Locate the cell with the specified text and output its (x, y) center coordinate. 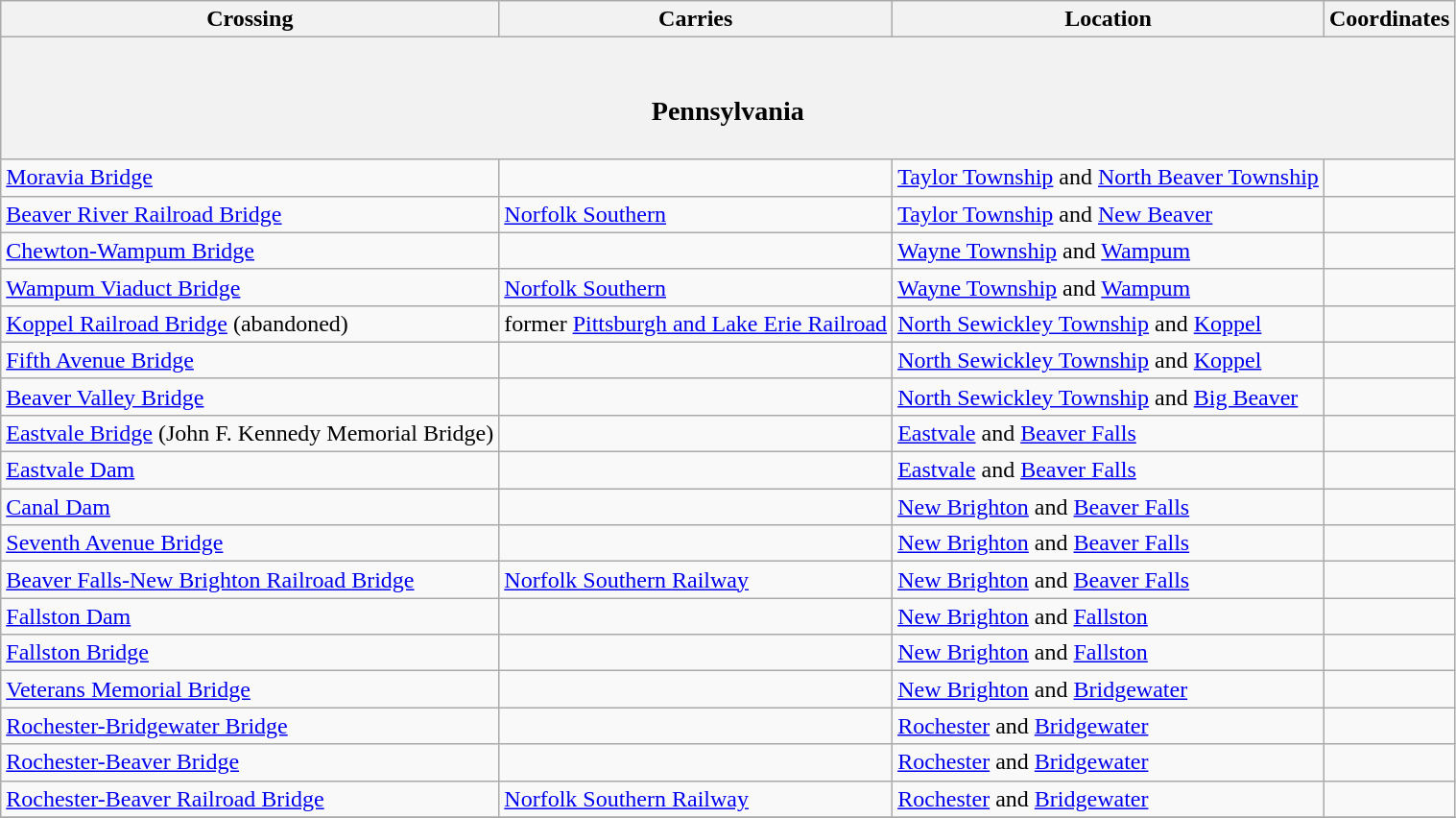
Beaver Valley Bridge (250, 397)
North Sewickley Township and Big Beaver (1109, 397)
Chewton-Wampum Bridge (250, 251)
New Brighton and Bridgewater (1109, 689)
Koppel Railroad Bridge (abandoned) (250, 324)
Carries (696, 19)
Wampum Viaduct Bridge (250, 287)
former Pittsburgh and Lake Erie Railroad (696, 324)
Coordinates (1389, 19)
Taylor Township and North Beaver Township (1109, 178)
Fallston Dam (250, 616)
Beaver Falls-New Brighton Railroad Bridge (250, 580)
Beaver River Railroad Bridge (250, 214)
Fifth Avenue Bridge (250, 360)
Location (1109, 19)
Crossing (250, 19)
Pennsylvania (728, 98)
Taylor Township and New Beaver (1109, 214)
Eastvale Bridge (John F. Kennedy Memorial Bridge) (250, 433)
Moravia Bridge (250, 178)
Eastvale Dam (250, 470)
Rochester-Beaver Bridge (250, 762)
Seventh Avenue Bridge (250, 543)
Rochester-Bridgewater Bridge (250, 726)
Veterans Memorial Bridge (250, 689)
Fallston Bridge (250, 653)
Rochester-Beaver Railroad Bridge (250, 799)
Canal Dam (250, 507)
